Provide the (x, y) coordinate of the cell's center where the given text is located.  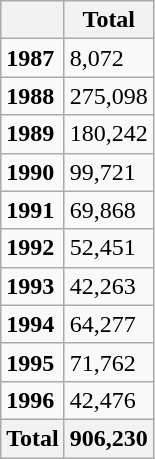
1991 (33, 210)
180,242 (108, 134)
8,072 (108, 58)
1996 (33, 400)
42,263 (108, 286)
1994 (33, 324)
1987 (33, 58)
275,098 (108, 96)
1993 (33, 286)
1988 (33, 96)
71,762 (108, 362)
1990 (33, 172)
1989 (33, 134)
64,277 (108, 324)
906,230 (108, 438)
52,451 (108, 248)
99,721 (108, 172)
1992 (33, 248)
42,476 (108, 400)
1995 (33, 362)
69,868 (108, 210)
